Find where the given text appears and provide that cell's center as [X, Y] coordinate. 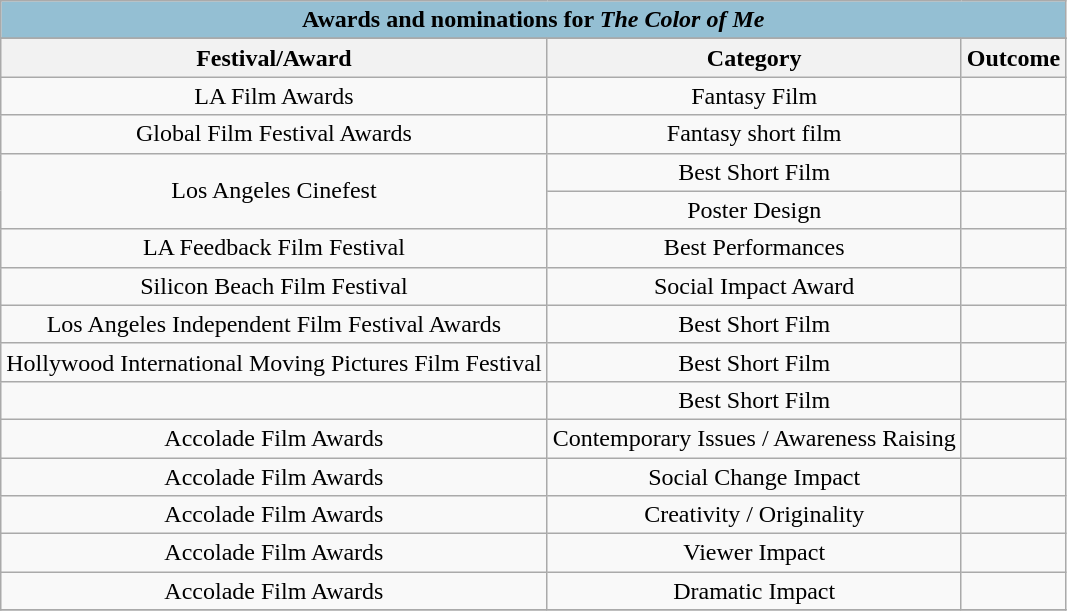
Dramatic Impact [754, 591]
Hollywood International Moving Pictures Film Festival [274, 362]
LA Film Awards [274, 96]
Silicon Beach Film Festival [274, 286]
Viewer Impact [754, 553]
Creativity / Originality [754, 515]
Best Performances [754, 248]
Category [754, 58]
Fantasy Film [754, 96]
Social Change Impact [754, 477]
LA Feedback Film Festival [274, 248]
Contemporary Issues / Awareness Raising [754, 438]
Los Angeles Independent Film Festival Awards [274, 324]
Los Angeles Cinefest [274, 191]
Poster Design [754, 210]
Global Film Festival Awards [274, 134]
Social Impact Award [754, 286]
Fantasy short film [754, 134]
Festival/Award [274, 58]
Awards and nominations for The Color of Me [534, 20]
Outcome [1013, 58]
